Determine the (x, y) coordinate at the center of the cell enclosing the given text.  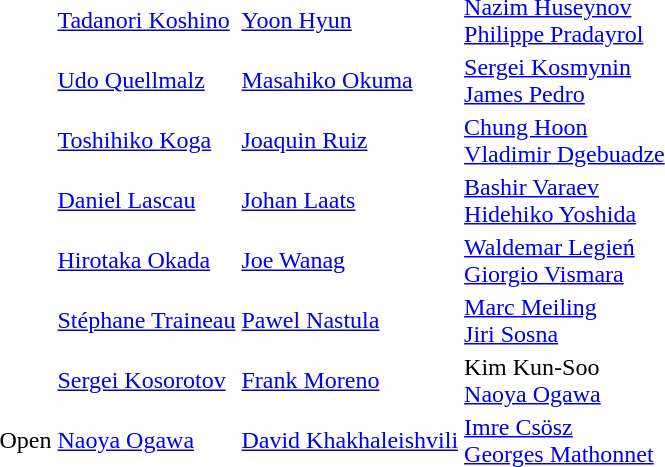
Johan Laats (350, 200)
Frank Moreno (350, 380)
Udo Quellmalz (146, 80)
Hirotaka Okada (146, 260)
Stéphane Traineau (146, 320)
Toshihiko Koga (146, 140)
Daniel Lascau (146, 200)
Joe Wanag (350, 260)
Masahiko Okuma (350, 80)
Sergei Kosorotov (146, 380)
Joaquin Ruiz (350, 140)
Pawel Nastula (350, 320)
